Locate the cell with the specified text and output its (x, y) center coordinate. 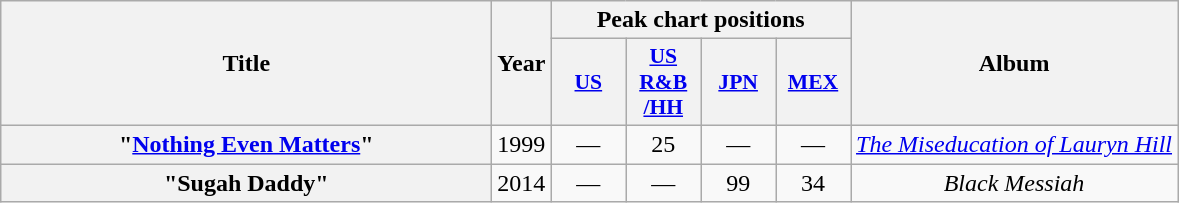
Year (522, 64)
1999 (522, 144)
US (588, 82)
2014 (522, 183)
MEX (814, 82)
34 (814, 183)
Peak chart positions (701, 20)
The Miseducation of Lauryn Hill (1014, 144)
Black Messiah (1014, 183)
USR&B/HH (664, 82)
99 (738, 183)
"Sugah Daddy" (246, 183)
Album (1014, 64)
"Nothing Even Matters" (246, 144)
25 (664, 144)
Title (246, 64)
JPN (738, 82)
